Determine the [x, y] coordinate at the center of the cell enclosing the given text.  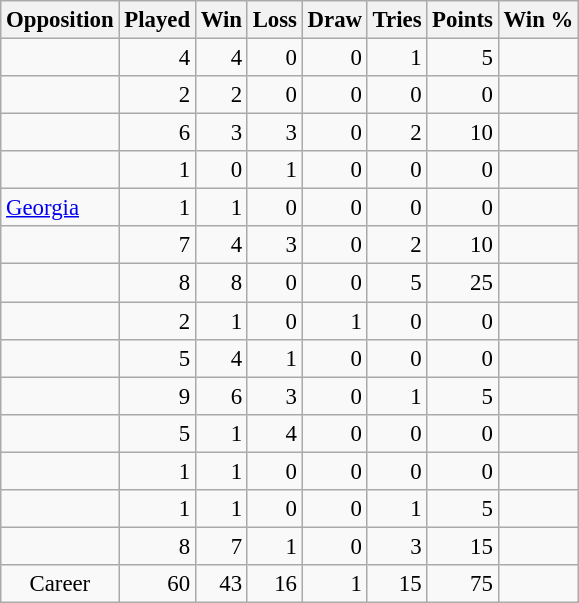
Opposition [60, 20]
Career [60, 584]
Draw [334, 20]
43 [221, 584]
9 [157, 396]
16 [274, 584]
Loss [274, 20]
Win % [538, 20]
25 [462, 283]
Points [462, 20]
60 [157, 584]
Tries [397, 20]
Win [221, 20]
75 [462, 584]
Played [157, 20]
Georgia [60, 208]
